Identify which cell holds the provided text, then report its [X, Y] central coordinate. 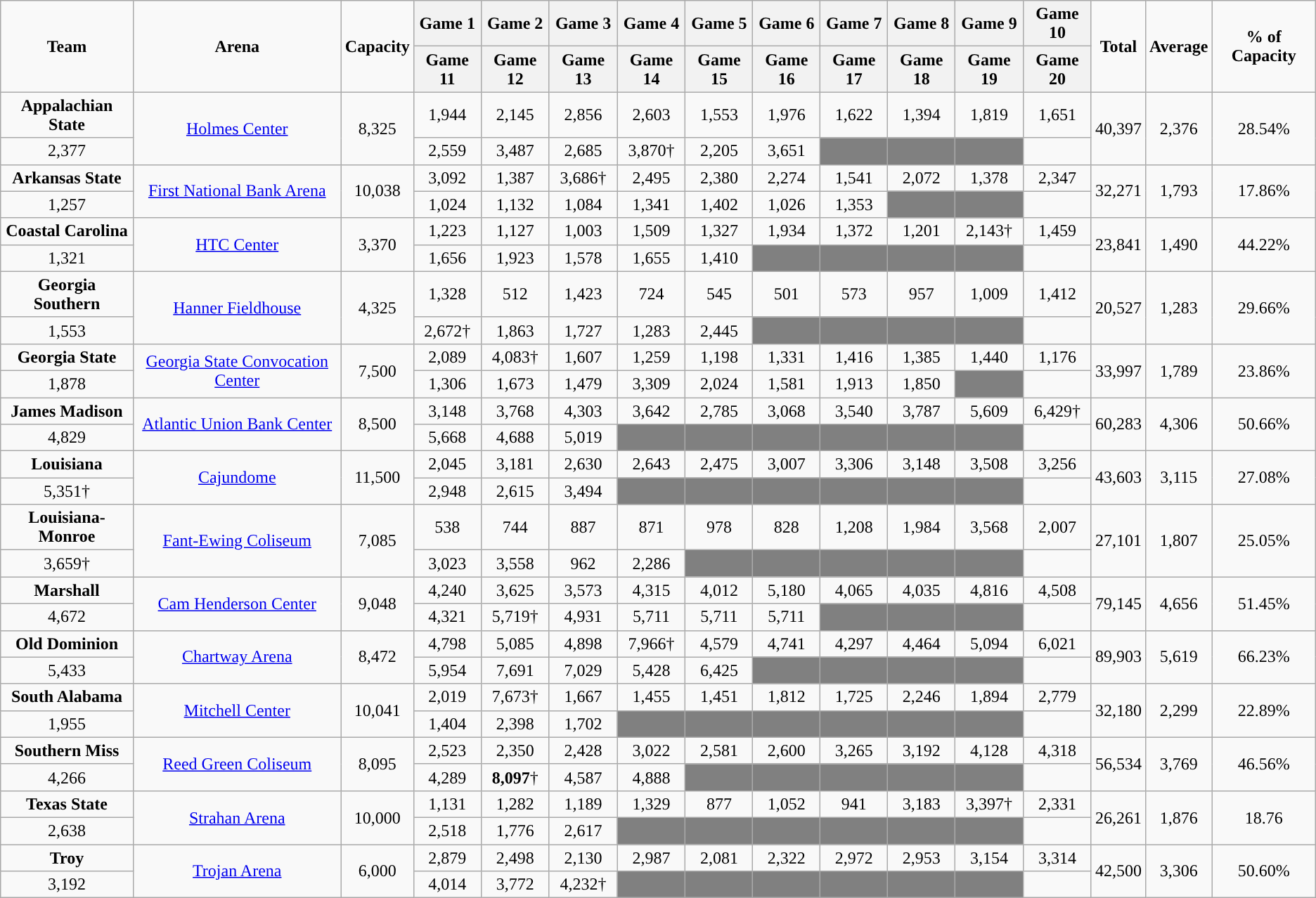
3,651 [787, 151]
4,656 [1178, 604]
2,380 [719, 178]
3,022 [651, 750]
2,398 [515, 724]
4,672 [67, 617]
10,038 [377, 191]
Cajundome [237, 478]
Game 2 [515, 24]
1,913 [854, 384]
First National Bank Arena [237, 191]
4,816 [990, 590]
2,643 [651, 464]
5,954 [447, 670]
7,673† [515, 697]
1,667 [583, 697]
3,573 [583, 590]
2,953 [922, 858]
Team [67, 46]
1,673 [515, 384]
28.54% [1264, 128]
Georgia State [67, 357]
20,527 [1118, 308]
2,130 [583, 858]
1,257 [67, 204]
2,377 [67, 151]
Holmes Center [237, 128]
2,145 [515, 115]
1,923 [515, 258]
4,128 [990, 750]
4,266 [67, 777]
Appalachian State [67, 115]
7,966† [651, 644]
Atlantic Union Bank Center [237, 424]
2,518 [447, 831]
60,283 [1118, 424]
8,472 [377, 657]
Chartway Arena [237, 657]
Capacity [377, 46]
3,115 [1178, 478]
Total [1118, 46]
4,898 [583, 644]
1,702 [583, 724]
27,101 [1118, 541]
4,083† [515, 357]
1,607 [583, 357]
7,085 [377, 541]
5,619 [1178, 657]
1,404 [447, 724]
1,976 [787, 115]
1,306 [447, 384]
5,668 [447, 438]
1,479 [583, 384]
1,282 [515, 804]
1,509 [651, 231]
1,807 [1178, 541]
James Madison [67, 411]
2,331 [1057, 804]
2,581 [719, 750]
Game 8 [922, 24]
66.23% [1264, 657]
2,972 [854, 858]
2,072 [922, 178]
1,052 [787, 804]
1,878 [67, 384]
5,609 [990, 411]
43,603 [1118, 478]
4,931 [583, 617]
4,035 [922, 590]
2,779 [1057, 697]
4,325 [377, 308]
2,205 [719, 151]
4,315 [651, 590]
3,568 [990, 527]
51.45% [1264, 604]
501 [787, 294]
1,581 [787, 384]
871 [651, 527]
1,131 [447, 804]
1,378 [990, 178]
10,000 [377, 817]
1,850 [922, 384]
1,353 [854, 204]
2,007 [1057, 527]
Game 10 [1057, 24]
4,321 [447, 617]
Game 17 [854, 69]
1,423 [583, 294]
2,350 [515, 750]
2,089 [447, 357]
Game 9 [990, 24]
Game 18 [922, 69]
1,541 [854, 178]
5,180 [787, 590]
2,024 [719, 384]
4,240 [447, 590]
2,615 [515, 491]
2,495 [651, 178]
22.89% [1264, 710]
Mitchell Center [237, 710]
2,445 [719, 330]
2,299 [1178, 710]
744 [515, 527]
1,622 [854, 115]
2,523 [447, 750]
Game 12 [515, 69]
4,014 [447, 885]
2,785 [719, 411]
962 [583, 564]
1,341 [651, 204]
10,041 [377, 710]
Game 4 [651, 24]
Fant-Ewing Coliseum [237, 541]
4,829 [67, 438]
2,987 [651, 858]
Louisiana-Monroe [67, 527]
1,132 [515, 204]
1,176 [1057, 357]
Game 15 [719, 69]
South Alabama [67, 697]
1,934 [787, 231]
3,183 [922, 804]
4,579 [719, 644]
3,314 [1057, 858]
1,026 [787, 204]
1,372 [854, 231]
Strahan Arena [237, 817]
Game 6 [787, 24]
4,464 [922, 644]
11,500 [377, 478]
3,558 [515, 564]
Game 13 [583, 69]
1,201 [922, 231]
89,903 [1118, 657]
3,625 [515, 590]
1,402 [719, 204]
3,540 [854, 411]
5,085 [515, 644]
3,154 [990, 858]
7,500 [377, 370]
32,271 [1118, 191]
HTC Center [237, 245]
2,286 [651, 564]
4,741 [787, 644]
1,578 [583, 258]
1,789 [1178, 370]
3,508 [990, 464]
Marshall [67, 590]
4,303 [583, 411]
1,387 [515, 178]
5,428 [651, 670]
6,021 [1057, 644]
6,000 [377, 871]
Cam Henderson Center [237, 604]
Game 20 [1057, 69]
957 [922, 294]
2,879 [447, 858]
1,727 [583, 330]
3,769 [1178, 764]
1,198 [719, 357]
1,656 [447, 258]
512 [515, 294]
3,870† [651, 151]
1,440 [990, 357]
4,688 [515, 438]
545 [719, 294]
Game 3 [583, 24]
8,095 [377, 764]
1,793 [1178, 191]
3,181 [515, 464]
2,347 [1057, 178]
2,428 [583, 750]
4,289 [447, 777]
2,948 [447, 491]
Georgia Southern [67, 294]
32,180 [1118, 710]
1,189 [583, 804]
Arkansas State [67, 178]
1,819 [990, 115]
Game 16 [787, 69]
2,376 [1178, 128]
Hanner Fieldhouse [237, 308]
2,630 [583, 464]
1,416 [854, 357]
3,265 [854, 750]
6,425 [719, 670]
1,894 [990, 697]
1,776 [515, 831]
1,024 [447, 204]
2,617 [583, 831]
1,455 [651, 697]
3,642 [651, 411]
4,888 [651, 777]
Game 11 [447, 69]
56,534 [1118, 764]
Game 1 [447, 24]
2,856 [583, 115]
1,127 [515, 231]
3,370 [377, 245]
2,045 [447, 464]
2,322 [787, 858]
3,068 [787, 411]
2,638 [67, 831]
2,475 [719, 464]
6,429† [1057, 411]
4,012 [719, 590]
Troy [67, 858]
5,094 [990, 644]
26,261 [1118, 817]
828 [787, 527]
1,984 [922, 527]
5,019 [583, 438]
18.76 [1264, 817]
Southern Miss [67, 750]
5,719† [515, 617]
1,259 [651, 357]
Game 7 [854, 24]
2,246 [922, 697]
887 [583, 527]
Reed Green Coliseum [237, 764]
27.08% [1264, 478]
8,325 [377, 128]
1,410 [719, 258]
29.66% [1264, 308]
1,208 [854, 527]
1,412 [1057, 294]
2,559 [447, 151]
42,500 [1118, 871]
25.05% [1264, 541]
1,223 [447, 231]
2,600 [787, 750]
7,029 [583, 670]
33,997 [1118, 370]
Game 5 [719, 24]
1,459 [1057, 231]
7,691 [515, 670]
Coastal Carolina [67, 231]
2,685 [583, 151]
2,603 [651, 115]
4,297 [854, 644]
Average [1178, 46]
2,498 [515, 858]
8,500 [377, 424]
2,143† [990, 231]
Louisiana [67, 464]
1,955 [67, 724]
1,003 [583, 231]
3,787 [922, 411]
3,487 [515, 151]
3,768 [515, 411]
1,328 [447, 294]
1,651 [1057, 115]
4,587 [583, 777]
2,672† [447, 330]
% of Capacity [1264, 46]
Georgia State Convocation Center [237, 370]
3,686† [583, 178]
978 [719, 527]
3,007 [787, 464]
3,659† [67, 564]
1,385 [922, 357]
5,351† [67, 491]
4,798 [447, 644]
538 [447, 527]
1,321 [67, 258]
23,841 [1118, 245]
3,494 [583, 491]
Texas State [67, 804]
5,433 [67, 670]
3,397† [990, 804]
Trojan Arena [237, 871]
724 [651, 294]
Game 19 [990, 69]
23.86% [1264, 370]
1,084 [583, 204]
3,023 [447, 564]
Game 14 [651, 69]
44.22% [1264, 245]
4,232† [583, 885]
1,327 [719, 231]
2,019 [447, 697]
1,451 [719, 697]
1,490 [1178, 245]
79,145 [1118, 604]
40,397 [1118, 128]
573 [854, 294]
1,812 [787, 697]
8,097† [515, 777]
941 [854, 804]
3,772 [515, 885]
4,065 [854, 590]
4,306 [1178, 424]
Arena [237, 46]
3,092 [447, 178]
1,394 [922, 115]
1,863 [515, 330]
4,508 [1057, 590]
1,725 [854, 697]
50.66% [1264, 424]
17.86% [1264, 191]
Old Dominion [67, 644]
2,081 [719, 858]
2,274 [787, 178]
1,331 [787, 357]
4,318 [1057, 750]
3,256 [1057, 464]
1,944 [447, 115]
46.56% [1264, 764]
1,009 [990, 294]
9,048 [377, 604]
3,309 [651, 384]
877 [719, 804]
1,329 [651, 804]
1,655 [651, 258]
1,876 [1178, 817]
50.60% [1264, 871]
